Provide the (x, y) coordinate of the cell's center where the given text is located.  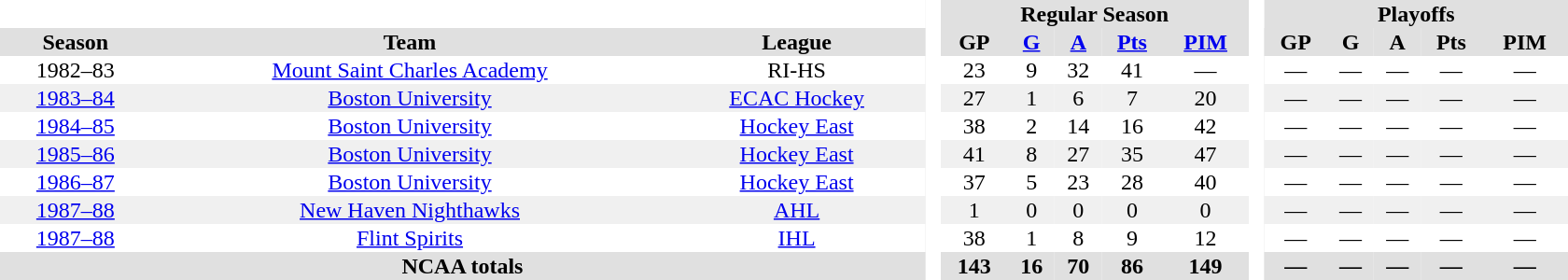
12 (1205, 238)
143 (974, 266)
NCAA totals (463, 266)
14 (1078, 126)
32 (1078, 70)
Season (76, 42)
Playoffs (1416, 14)
Flint Spirits (411, 238)
League (797, 42)
RI-HS (797, 70)
47 (1205, 154)
6 (1078, 98)
28 (1131, 182)
1982–83 (76, 70)
20 (1205, 98)
35 (1131, 154)
AHL (797, 210)
42 (1205, 126)
1985–86 (76, 154)
7 (1131, 98)
1986–87 (76, 182)
Mount Saint Charles Academy (411, 70)
ECAC Hockey (797, 98)
149 (1205, 266)
1984–85 (76, 126)
Team (411, 42)
86 (1131, 266)
5 (1031, 182)
IHL (797, 238)
40 (1205, 182)
70 (1078, 266)
37 (974, 182)
1983–84 (76, 98)
2 (1031, 126)
New Haven Nighthawks (411, 210)
Regular Season (1095, 14)
